Locate the cell with the specified text and output its (X, Y) center coordinate. 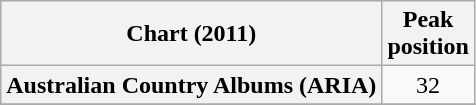
Peak position (428, 34)
32 (428, 85)
Australian Country Albums (ARIA) (192, 85)
Chart (2011) (192, 34)
